Scan for the cell matching the given text and deliver its (x, y) coordinate at center. 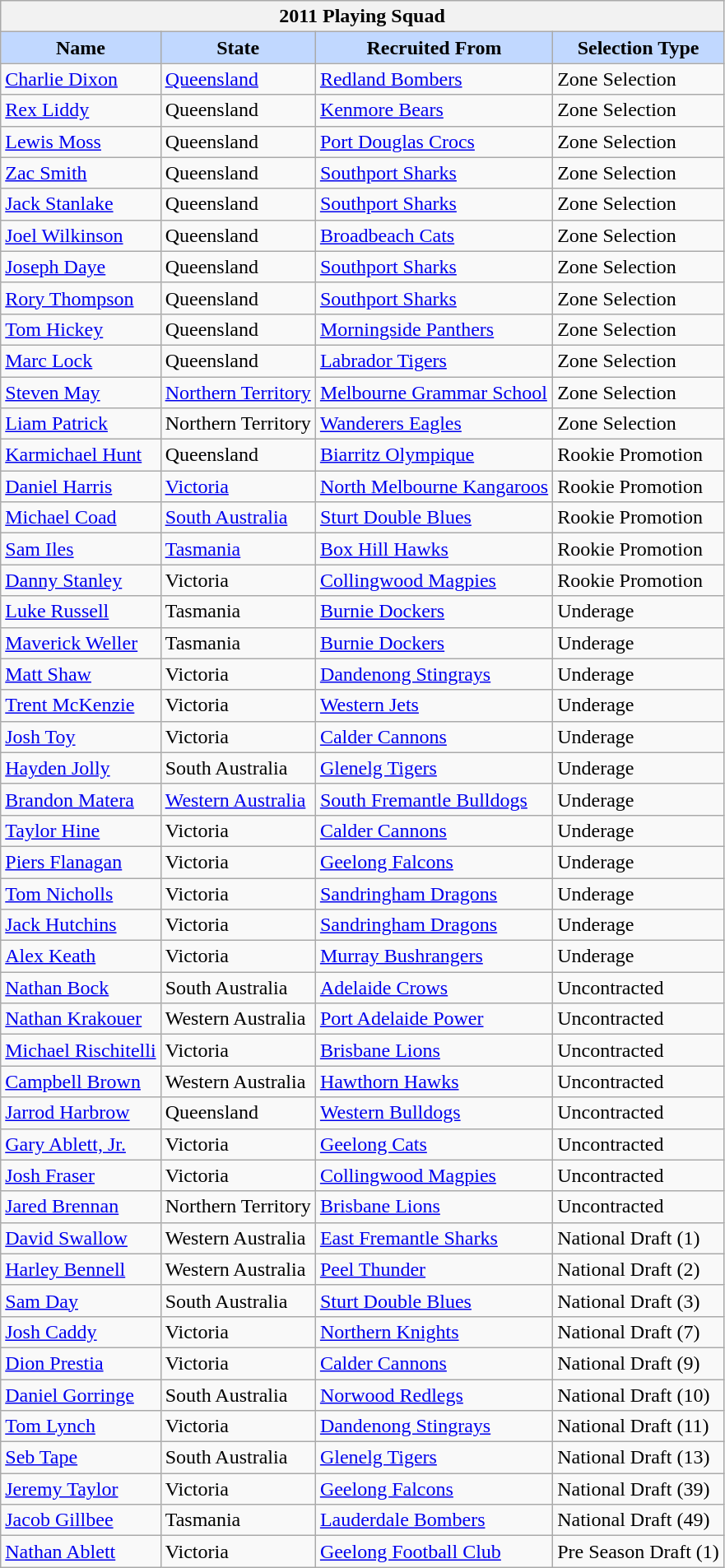
Jacob Gillbee (81, 1520)
Murray Bushrangers (434, 956)
Jarrod Harbrow (81, 1113)
South Fremantle Bulldogs (434, 799)
Western Jets (434, 705)
Harley Bennell (81, 1269)
Kenmore Bears (434, 110)
Seb Tape (81, 1458)
Sam Day (81, 1300)
Tom Nicholls (81, 893)
Pre Season Draft (1) (639, 1552)
Matt Shaw (81, 674)
National Draft (3) (639, 1300)
Charlie Dixon (81, 79)
Jack Stanlake (81, 204)
Campbell Brown (81, 1082)
Marc Lock (81, 361)
Joel Wilkinson (81, 235)
Brandon Matera (81, 799)
Biarritz Olympique (434, 455)
Luke Russell (81, 612)
Michael Coad (81, 518)
Danny Stanley (81, 580)
Recruited From (434, 48)
National Draft (11) (639, 1426)
Nathan Krakouer (81, 1019)
Broadbeach Cats (434, 235)
National Draft (9) (639, 1363)
Port Adelaide Power (434, 1019)
Steven May (81, 393)
Western Bulldogs (434, 1113)
Redland Bombers (434, 79)
Name (81, 48)
Karmichael Hunt (81, 455)
Josh Caddy (81, 1332)
David Swallow (81, 1238)
Selection Type (639, 48)
Nathan Ablett (81, 1552)
Gary Ablett, Jr. (81, 1144)
Liam Patrick (81, 424)
Rory Thompson (81, 298)
Norwood Redlegs (434, 1395)
Tom Lynch (81, 1426)
National Draft (7) (639, 1332)
Alex Keath (81, 956)
Northern Knights (434, 1332)
Jack Hutchins (81, 925)
National Draft (10) (639, 1395)
Taylor Hine (81, 831)
Labrador Tigers (434, 361)
State (238, 48)
Peel Thunder (434, 1269)
Lewis Moss (81, 142)
Piers Flanagan (81, 862)
Rex Liddy (81, 110)
Port Douglas Crocs (434, 142)
Geelong Football Club (434, 1552)
Morningside Panthers (434, 329)
Daniel Harris (81, 486)
National Draft (2) (639, 1269)
Trent McKenzie (81, 705)
Jeremy Taylor (81, 1489)
North Melbourne Kangaroos (434, 486)
Geelong Cats (434, 1144)
National Draft (1) (639, 1238)
Josh Fraser (81, 1175)
Jared Brennan (81, 1207)
Lauderdale Bombers (434, 1520)
Dion Prestia (81, 1363)
Adelaide Crows (434, 988)
Tom Hickey (81, 329)
Box Hill Hawks (434, 549)
Daniel Gorringe (81, 1395)
Hayden Jolly (81, 768)
Wanderers Eagles (434, 424)
Maverick Weller (81, 643)
National Draft (39) (639, 1489)
Nathan Bock (81, 988)
Zac Smith (81, 173)
Sam Iles (81, 549)
Melbourne Grammar School (434, 393)
National Draft (49) (639, 1520)
Michael Rischitelli (81, 1050)
2011 Playing Squad (362, 16)
Joseph Daye (81, 267)
Hawthorn Hawks (434, 1082)
National Draft (13) (639, 1458)
Josh Toy (81, 737)
East Fremantle Sharks (434, 1238)
